Pinpoint the cell where the given text exists, returning its [X, Y] midpoint coordinate. 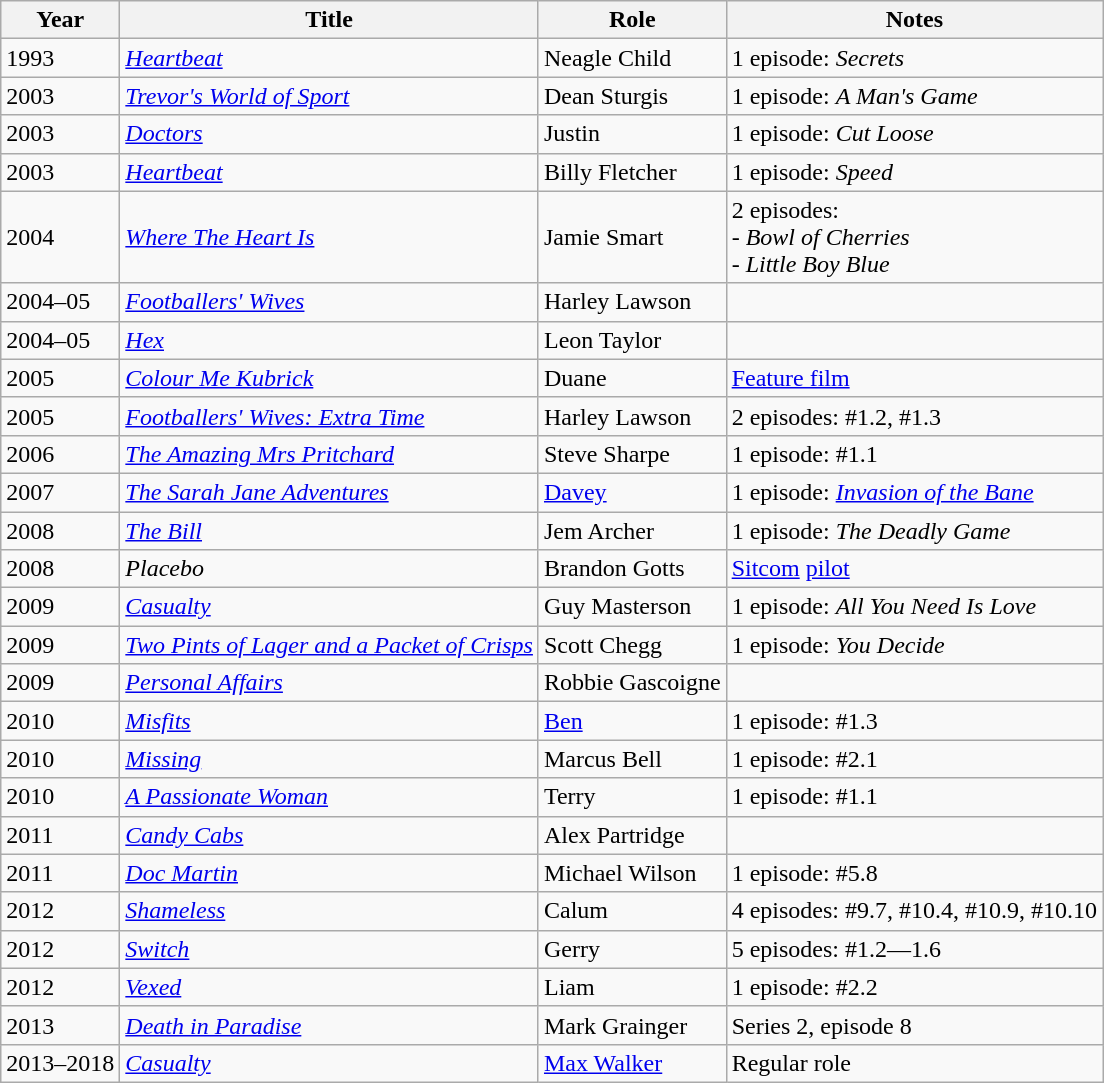
2006 [60, 454]
Justin [632, 134]
Notes [914, 20]
Misfits [330, 721]
2 episodes: #1.2, #1.3 [914, 416]
Personal Affairs [330, 683]
1993 [60, 58]
Marcus Bell [632, 759]
Steve Sharpe [632, 454]
Doctors [330, 134]
Brandon Gotts [632, 569]
Terry [632, 797]
Sitcom pilot [914, 569]
Mark Grainger [632, 1025]
Series 2, episode 8 [914, 1025]
Duane [632, 378]
5 episodes: #1.2—1.6 [914, 949]
The Bill [330, 531]
1 episode: #1.3 [914, 721]
2004 [60, 237]
Trevor's World of Sport [330, 96]
1 episode: #2.1 [914, 759]
1 episode: Secrets [914, 58]
Alex Partridge [632, 835]
1 episode: #2.2 [914, 987]
1 episode: A Man's Game [914, 96]
1 episode: All You Need Is Love [914, 607]
Hex [330, 340]
Robbie Gascoigne [632, 683]
Regular role [914, 1063]
Footballers' Wives: Extra Time [330, 416]
Shameless [330, 911]
Michael Wilson [632, 873]
Colour Me Kubrick [330, 378]
Ben [632, 721]
Death in Paradise [330, 1025]
The Amazing Mrs Pritchard [330, 454]
Liam [632, 987]
Missing [330, 759]
1 episode: Speed [914, 172]
Davey [632, 492]
Placebo [330, 569]
Title [330, 20]
Candy Cabs [330, 835]
2 episodes:- Bowl of Cherries- Little Boy Blue [914, 237]
Gerry [632, 949]
Neagle Child [632, 58]
Switch [330, 949]
1 episode: The Deadly Game [914, 531]
Max Walker [632, 1063]
Feature film [914, 378]
Scott Chegg [632, 645]
Where The Heart Is [330, 237]
Year [60, 20]
Jem Archer [632, 531]
Doc Martin [330, 873]
Leon Taylor [632, 340]
A Passionate Woman [330, 797]
Billy Fletcher [632, 172]
Footballers' Wives [330, 302]
Guy Masterson [632, 607]
2007 [60, 492]
2013–2018 [60, 1063]
2013 [60, 1025]
The Sarah Jane Adventures [330, 492]
Vexed [330, 987]
Calum [632, 911]
1 episode: You Decide [914, 645]
Dean Sturgis [632, 96]
4 episodes: #9.7, #10.4, #10.9, #10.10 [914, 911]
1 episode: #5.8 [914, 873]
Role [632, 20]
1 episode: Invasion of the Bane [914, 492]
Jamie Smart [632, 237]
Two Pints of Lager and a Packet of Crisps [330, 645]
1 episode: Cut Loose [914, 134]
